Determine the [x, y] coordinate at the center of the cell enclosing the given text.  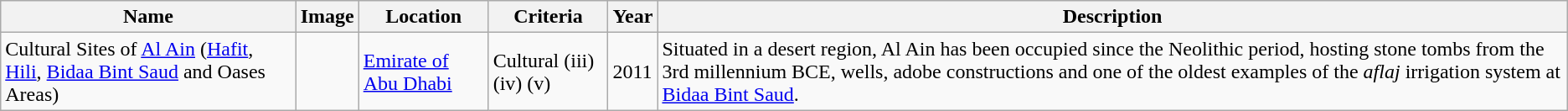
Cultural (iii) (iv) (v) [548, 71]
Name [148, 17]
Criteria [548, 17]
Year [633, 17]
2011 [633, 71]
Cultural Sites of Al Ain (Hafit, Hili, Bidaa Bint Saud and Oases Areas) [148, 71]
Description [1112, 17]
Image [327, 17]
Location [424, 17]
Emirate of Abu Dhabi [424, 71]
